Pinpoint the cell where the given text exists, returning its (x, y) midpoint coordinate. 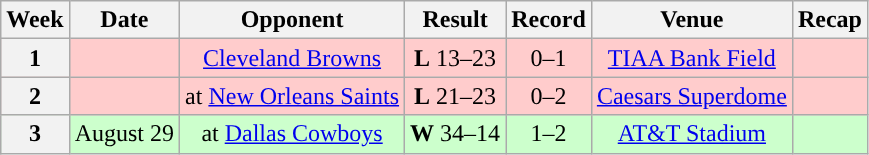
at Dallas Cowboys (292, 134)
0–2 (549, 96)
2 (35, 96)
Result (456, 20)
L 13–23 (456, 58)
Recap (830, 20)
Caesars Superdome (692, 96)
Cleveland Browns (292, 58)
0–1 (549, 58)
at New Orleans Saints (292, 96)
August 29 (124, 134)
AT&T Stadium (692, 134)
1 (35, 58)
3 (35, 134)
Week (35, 20)
Record (549, 20)
Opponent (292, 20)
L 21–23 (456, 96)
Date (124, 20)
1–2 (549, 134)
Venue (692, 20)
W 34–14 (456, 134)
TIAA Bank Field (692, 58)
